Scan for the cell matching the given text and deliver its [x, y] coordinate at center. 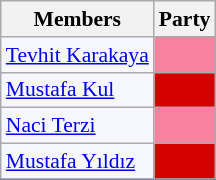
Tevhit Karakaya [78, 55]
Mustafa Kul [78, 90]
Mustafa Yıldız [78, 162]
Party [185, 19]
Members [78, 19]
Naci Terzi [78, 126]
